Output the (x, y) coordinate of the center of the cell containing the given text.  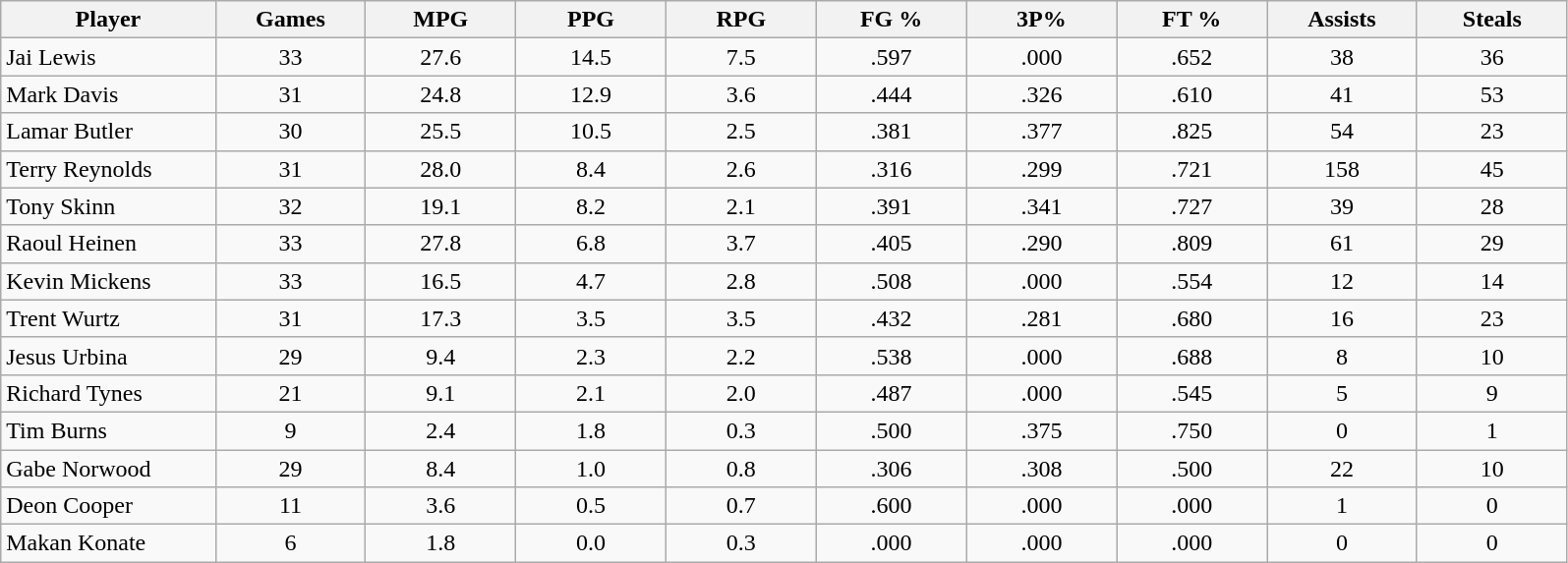
Raoul Heinen (108, 244)
.432 (891, 318)
53 (1492, 94)
.316 (891, 169)
Steals (1492, 20)
.308 (1042, 469)
0.0 (592, 543)
.597 (891, 57)
Trent Wurtz (108, 318)
16 (1343, 318)
.299 (1042, 169)
3P% (1042, 20)
21 (291, 393)
RPG (741, 20)
Makan Konate (108, 543)
.405 (891, 244)
Gabe Norwood (108, 469)
54 (1343, 132)
.290 (1042, 244)
28 (1492, 206)
9.4 (440, 356)
6.8 (592, 244)
61 (1343, 244)
Lamar Butler (108, 132)
.391 (891, 206)
Richard Tynes (108, 393)
Assists (1343, 20)
14 (1492, 281)
9.1 (440, 393)
.306 (891, 469)
.545 (1191, 393)
.326 (1042, 94)
45 (1492, 169)
.554 (1191, 281)
.341 (1042, 206)
2.6 (741, 169)
7.5 (741, 57)
Deon Cooper (108, 506)
12.9 (592, 94)
25.5 (440, 132)
.610 (1191, 94)
22 (1343, 469)
2.8 (741, 281)
Player (108, 20)
2.3 (592, 356)
.508 (891, 281)
17.3 (440, 318)
24.8 (440, 94)
158 (1343, 169)
Games (291, 20)
.281 (1042, 318)
.652 (1191, 57)
27.6 (440, 57)
2.5 (741, 132)
36 (1492, 57)
2.2 (741, 356)
11 (291, 506)
.688 (1191, 356)
FG % (891, 20)
Kevin Mickens (108, 281)
.825 (1191, 132)
Jesus Urbina (108, 356)
32 (291, 206)
.680 (1191, 318)
39 (1343, 206)
Tony Skinn (108, 206)
6 (291, 543)
FT % (1191, 20)
.600 (891, 506)
38 (1343, 57)
14.5 (592, 57)
0.8 (741, 469)
.487 (891, 393)
.538 (891, 356)
4.7 (592, 281)
5 (1343, 393)
.381 (891, 132)
.375 (1042, 430)
Tim Burns (108, 430)
8.2 (592, 206)
1.0 (592, 469)
30 (291, 132)
Terry Reynolds (108, 169)
0.7 (741, 506)
.721 (1191, 169)
2.0 (741, 393)
2.4 (440, 430)
0.5 (592, 506)
28.0 (440, 169)
12 (1343, 281)
PPG (592, 20)
3.7 (741, 244)
.727 (1191, 206)
41 (1343, 94)
.809 (1191, 244)
8 (1343, 356)
Mark Davis (108, 94)
.444 (891, 94)
Jai Lewis (108, 57)
27.8 (440, 244)
.377 (1042, 132)
10.5 (592, 132)
MPG (440, 20)
19.1 (440, 206)
16.5 (440, 281)
.750 (1191, 430)
